For the text-containing cell, return its midpoint in (x, y) coordinate format. 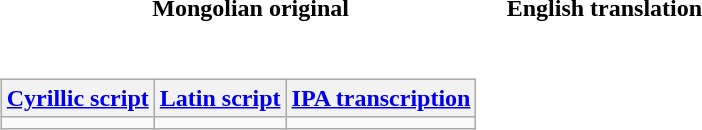
Latin script (220, 98)
IPA transcription (381, 98)
Cyrillic script (78, 98)
